Extract the [x, y] coordinate from the center of the cell holding the provided text.  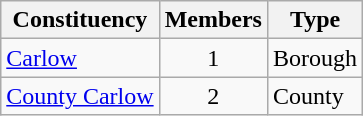
Type [314, 20]
County Carlow [80, 96]
Members [213, 20]
2 [213, 96]
Carlow [80, 58]
Constituency [80, 20]
1 [213, 58]
Borough [314, 58]
County [314, 96]
